Search for the cell housing the specified text and yield its [x, y] center coordinate. 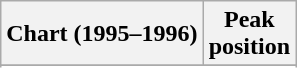
Peakposition [249, 34]
Chart (1995–1996) [102, 34]
